Provide the (X, Y) coordinate of the cell's center where the given text is located.  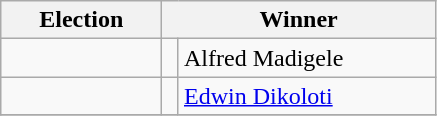
Winner (299, 20)
Alfred Madigele (306, 58)
Edwin Dikoloti (306, 96)
Election (82, 20)
